Scan for the cell matching the given text and deliver its [X, Y] coordinate at center. 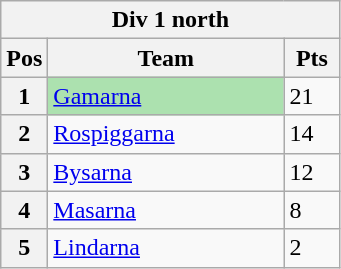
5 [24, 248]
21 [312, 96]
Div 1 north [170, 20]
Lindarna [166, 248]
4 [24, 210]
Pts [312, 58]
Bysarna [166, 172]
Pos [24, 58]
8 [312, 210]
1 [24, 96]
Rospiggarna [166, 134]
12 [312, 172]
Masarna [166, 210]
Gamarna [166, 96]
3 [24, 172]
Team [166, 58]
14 [312, 134]
